Capture the cell that displays the provided text and extract its [X, Y] central coordinate. 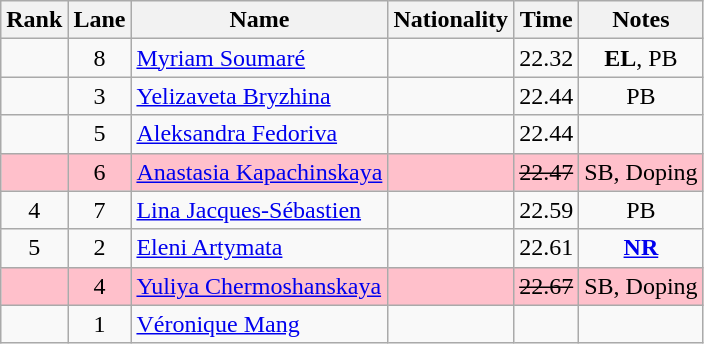
1 [100, 324]
Lane [100, 20]
Name [260, 20]
7 [100, 210]
22.32 [546, 58]
Myriam Soumaré [260, 58]
8 [100, 58]
Nationality [451, 20]
Rank [34, 20]
Anastasia Kapachinskaya [260, 172]
Lina Jacques-Sébastien [260, 210]
3 [100, 96]
NR [641, 248]
6 [100, 172]
Véronique Mang [260, 324]
Eleni Artymata [260, 248]
2 [100, 248]
Aleksandra Fedoriva [260, 134]
EL, PB [641, 58]
22.47 [546, 172]
Notes [641, 20]
22.59 [546, 210]
Yelizaveta Bryzhina [260, 96]
22.67 [546, 286]
Yuliya Chermoshanskaya [260, 286]
Time [546, 20]
22.61 [546, 248]
